Output the [x, y] coordinate of the center of the cell containing the given text.  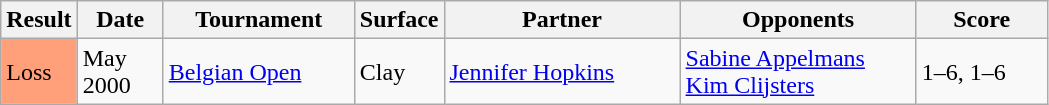
Surface [399, 20]
1–6, 1–6 [982, 72]
Tournament [258, 20]
May 2000 [120, 72]
Sabine Appelmans Kim Clijsters [798, 72]
Jennifer Hopkins [562, 72]
Date [120, 20]
Result [39, 20]
Score [982, 20]
Partner [562, 20]
Clay [399, 72]
Loss [39, 72]
Belgian Open [258, 72]
Opponents [798, 20]
